Detect which cell encompasses the target text, then output its [x, y] center coordinate. 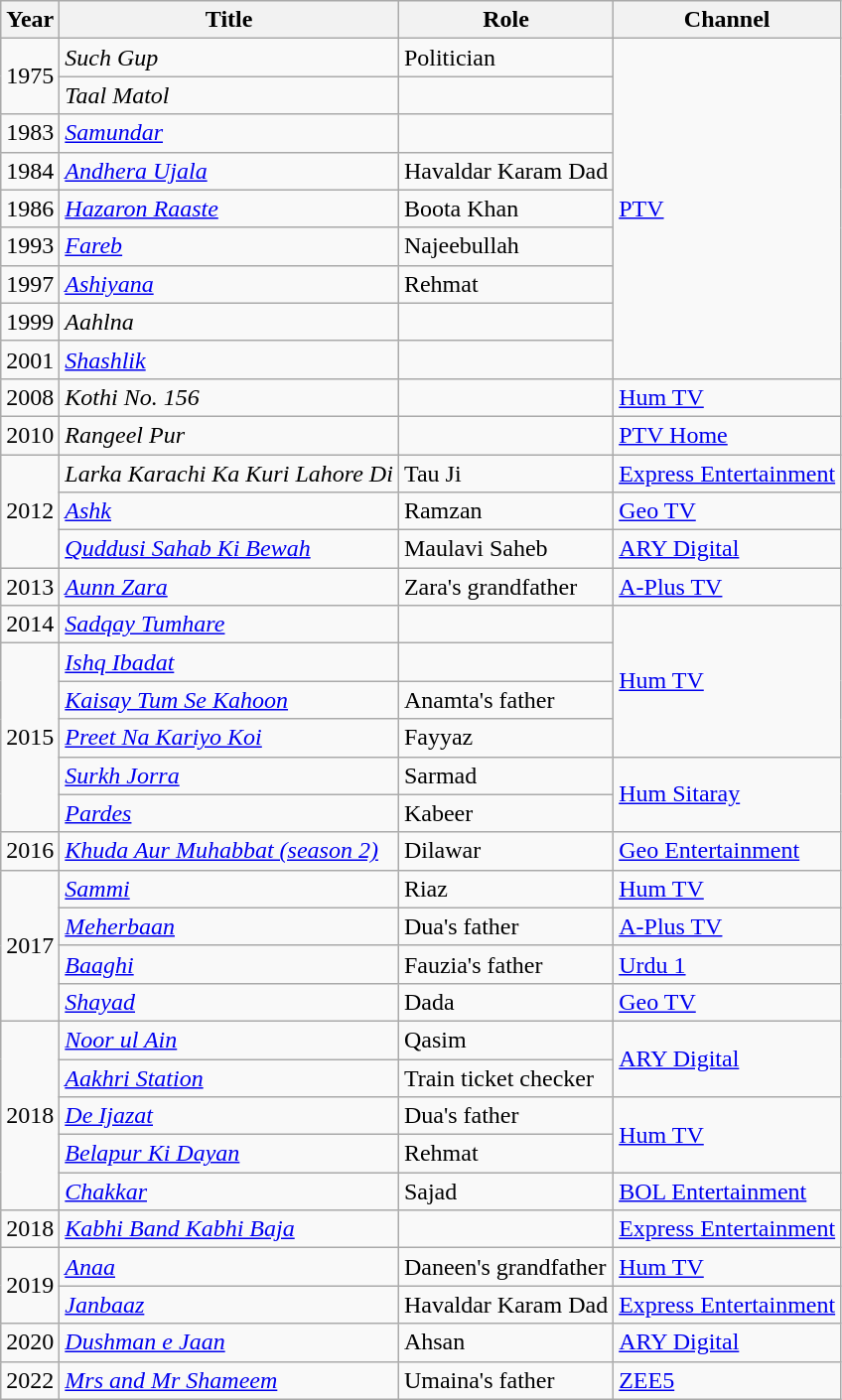
Channel [727, 20]
Kabeer [505, 813]
Ramzan [505, 511]
Shayad [229, 1002]
Politician [505, 58]
Maulavi Saheb [505, 549]
Urdu 1 [727, 964]
Qasim [505, 1040]
Fareb [229, 246]
Surkh Jorra [229, 775]
PTV Home [727, 435]
Quddusi Sahab Ki Bewah [229, 549]
Larka Karachi Ka Kuri Lahore Di [229, 474]
PTV [727, 209]
Dilawar [505, 851]
Khuda Aur Muhabbat (season 2) [229, 851]
Boota Khan [505, 209]
Andhera Ujala [229, 171]
ZEE5 [727, 1380]
2015 [30, 738]
Ashiyana [229, 284]
Pardes [229, 813]
Tau Ji [505, 474]
1975 [30, 76]
Role [505, 20]
Najeebullah [505, 246]
2010 [30, 435]
Noor ul Ain [229, 1040]
Sarmad [505, 775]
1984 [30, 171]
Preet Na Kariyo Koi [229, 738]
Kothi No. 156 [229, 397]
1986 [30, 209]
Dushman e Jaan [229, 1342]
Aahlna [229, 322]
2012 [30, 511]
2013 [30, 587]
Ashk [229, 511]
Kabhi Band Kabhi Baja [229, 1229]
Janbaaz [229, 1305]
Shashlik [229, 359]
2020 [30, 1342]
Samundar [229, 133]
Year [30, 20]
Taal Matol [229, 95]
Meherbaan [229, 926]
Baaghi [229, 964]
1993 [30, 246]
Sammi [229, 889]
Such Gup [229, 58]
2022 [30, 1380]
2017 [30, 945]
Geo Entertainment [727, 851]
Dada [505, 1002]
De Ijazat [229, 1116]
2001 [30, 359]
2008 [30, 397]
Kaisay Tum Se Kahoon [229, 700]
Riaz [505, 889]
Fauzia's father [505, 964]
2014 [30, 625]
Ahsan [505, 1342]
Fayyaz [505, 738]
1997 [30, 284]
Ishq Ibadat [229, 662]
Aunn Zara [229, 587]
Zara's grandfather [505, 587]
Mrs and Mr Shameem [229, 1380]
1999 [30, 322]
2016 [30, 851]
Sajad [505, 1191]
Anamta's father [505, 700]
Hazaron Raaste [229, 209]
Anaa [229, 1267]
Daneen's grandfather [505, 1267]
1983 [30, 133]
Rangeel Pur [229, 435]
Umaina's father [505, 1380]
Chakkar [229, 1191]
Belapur Ki Dayan [229, 1154]
Train ticket checker [505, 1077]
Aakhri Station [229, 1077]
Sadqay Tumhare [229, 625]
2019 [30, 1286]
Title [229, 20]
BOL Entertainment [727, 1191]
Hum Sitaray [727, 794]
